Provide the (X, Y) coordinate of the cell's center where the given text is located.  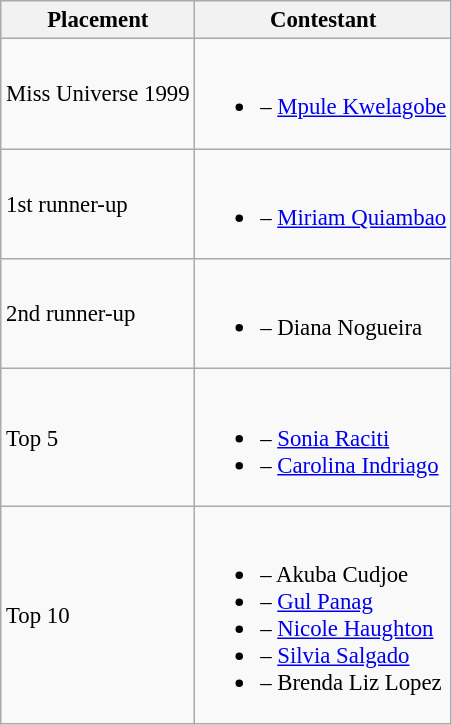
Top 10 (98, 615)
1st runner-up (98, 204)
Placement (98, 20)
Miss Universe 1999 (98, 94)
– Miriam Quiambao (324, 204)
Top 5 (98, 438)
2nd runner-up (98, 314)
– Mpule Kwelagobe (324, 94)
– Diana Nogueira (324, 314)
Contestant (324, 20)
– Akuba Cudjoe – Gul Panag – Nicole Haughton – Silvia Salgado – Brenda Liz Lopez (324, 615)
– Sonia Raciti – Carolina Indriago (324, 438)
